Capture the cell that displays the provided text and extract its [x, y] central coordinate. 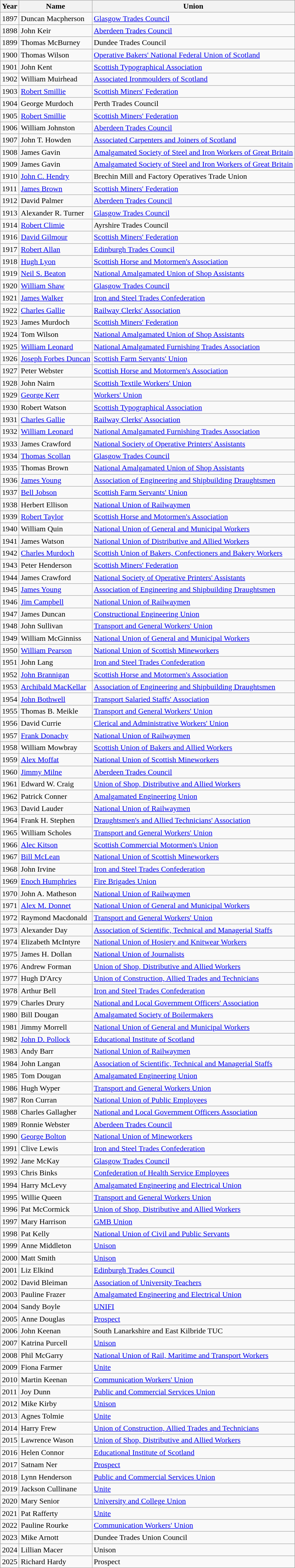
Peter Henderson [56, 565]
1982 [10, 1039]
2024 [10, 1550]
Associated Carpenters and Joiners of Scotland [193, 140]
Workers' Union [193, 395]
Alexander Day [56, 930]
Patrick Conner [56, 796]
1984 [10, 1064]
Alex Moffat [56, 760]
1908 [10, 152]
1907 [10, 140]
2019 [10, 1489]
Robert Taylor [56, 517]
National Union of Public Employees [193, 1100]
Tom Dougan [56, 1076]
1989 [10, 1124]
2009 [10, 1367]
John Keir [56, 31]
2006 [10, 1331]
Name [56, 6]
John T. Howden [56, 140]
1912 [10, 201]
National Union of Journalists [193, 954]
1995 [10, 1197]
Anne Middleton [56, 1246]
1999 [10, 1246]
1917 [10, 249]
National Union of Rail, Maritime and Transport Workers [193, 1355]
National Union of Distributive and Allied Workers [193, 541]
Frank Donachy [56, 735]
Clerical and Administrative Workers' Union [193, 723]
Clive Lewis [56, 1149]
Dundee Trades Council [193, 43]
John Keenan [56, 1331]
Pauline Frazer [56, 1294]
Archibald MacKellar [56, 687]
Mary Senior [56, 1501]
2022 [10, 1526]
Year [10, 6]
1953 [10, 687]
Helen Connor [56, 1452]
National and Local Government Officers Association [193, 1112]
William Johnston [56, 128]
1958 [10, 748]
2004 [10, 1307]
John Nairn [56, 383]
1969 [10, 881]
John Bothwell [56, 699]
1902 [10, 79]
University and College Union [193, 1501]
1975 [10, 954]
Fire Brigades Union [193, 881]
David Currie [56, 723]
Elizabeth McIntyre [56, 942]
1899 [10, 43]
1963 [10, 808]
Associated Ironmoulders of Scotland [193, 79]
Andy Barr [56, 1051]
1967 [10, 857]
John Lang [56, 663]
Enoch Humphries [56, 881]
Operative Bakers' National Federal Union of Scotland [193, 55]
1913 [10, 213]
1965 [10, 833]
1979 [10, 1003]
South Lanarkshire and East Kilbride TUC [193, 1331]
Scottish Union of Bakers and Allied Workers [193, 748]
Dundee Trades Union Council [193, 1538]
Transport Salaried Staffs' Association [193, 699]
2014 [10, 1428]
Bill Dougan [56, 1015]
1961 [10, 784]
1911 [10, 189]
1957 [10, 735]
David Bleiman [56, 1282]
GMB Union [193, 1222]
1942 [10, 553]
James Murdoch [56, 322]
William McGinniss [56, 638]
Arthur Bell [56, 991]
Brechin Mill and Factory Operatives Trade Union [193, 177]
John A. Matheson [56, 893]
1954 [10, 699]
1998 [10, 1234]
Andrew Forman [56, 966]
1948 [10, 626]
Mike Arnott [56, 1538]
1909 [10, 164]
1974 [10, 942]
Tom Wilson [56, 334]
1931 [10, 420]
1973 [10, 930]
Richard Hardy [56, 1562]
Katrina Purcell [56, 1343]
1955 [10, 711]
1914 [10, 225]
Draughtsmen's and Allied Technicians' Association [193, 821]
Harry Frew [56, 1428]
1991 [10, 1149]
John Sullivan [56, 626]
John C. Hendry [56, 177]
2016 [10, 1452]
Harry McLevy [56, 1185]
1947 [10, 614]
1910 [10, 177]
1900 [10, 55]
1962 [10, 796]
Satnam Ner [56, 1465]
James Brown [56, 189]
Robert Allan [56, 249]
Anne Douglas [56, 1319]
David Lauder [56, 808]
National Union of Mineworkers [193, 1137]
Association of University Teachers [193, 1282]
Jimmy Milne [56, 772]
Joseph Forbes Duncan [56, 359]
1919 [10, 274]
Thomas Scollan [56, 456]
1951 [10, 663]
Amalgamated Society of Boilermakers [193, 1015]
1929 [10, 395]
1972 [10, 918]
2015 [10, 1440]
Pauline Rourke [56, 1526]
Thomas Wilson [56, 55]
1983 [10, 1051]
UNIFI [193, 1307]
National Union of Civil and Public Servants [193, 1234]
Charles Gallagher [56, 1112]
Alex M. Donnet [56, 905]
Lynn Henderson [56, 1477]
1925 [10, 346]
1985 [10, 1076]
James Walker [56, 298]
2023 [10, 1538]
Agnes Tolmie [56, 1416]
1922 [10, 310]
National Union of Hosiery and Knitwear Workers [193, 942]
William Shaw [56, 286]
2001 [10, 1270]
James Watson [56, 541]
1918 [10, 261]
Fiona Farmer [56, 1367]
Robert Climie [56, 225]
1926 [10, 359]
1992 [10, 1161]
1921 [10, 298]
Raymond Macdonald [56, 918]
1944 [10, 578]
1897 [10, 19]
1934 [10, 456]
Jackson Cullinane [56, 1489]
1933 [10, 444]
Ayrshire Trades Council [193, 225]
1981 [10, 1027]
1987 [10, 1100]
1903 [10, 91]
John Irvine [56, 869]
Phil McGarry [56, 1355]
1956 [10, 723]
Pat Rafferty [56, 1513]
Lawrence Wason [56, 1440]
William Mowbray [56, 748]
1898 [10, 31]
Hugh Wyper [56, 1088]
David Gilmour [56, 237]
1928 [10, 383]
Liz Elkind [56, 1270]
1937 [10, 492]
2010 [10, 1380]
1988 [10, 1112]
1935 [10, 468]
Duncan Macpherson [56, 19]
1932 [10, 432]
1920 [10, 286]
Thomas Brown [56, 468]
James Duncan [56, 614]
Scottish Union of Bakers, Confectioners and Bakery Workers [193, 553]
1976 [10, 966]
William Quin [56, 529]
Bill McLean [56, 857]
2007 [10, 1343]
Jimmy Morrell [56, 1027]
2020 [10, 1501]
Frank H. Stephen [56, 821]
2000 [10, 1258]
1978 [10, 991]
George Murdoch [56, 103]
1993 [10, 1173]
2018 [10, 1477]
1941 [10, 541]
2012 [10, 1404]
Martin Keenan [56, 1380]
1943 [10, 565]
John Langan [56, 1064]
1996 [10, 1209]
Mary Harrison [56, 1222]
George Bolton [56, 1137]
Joy Dunn [56, 1392]
1904 [10, 103]
1977 [10, 979]
Pat Kelly [56, 1234]
1952 [10, 675]
Peter Webster [56, 371]
Alec Kitson [56, 845]
2011 [10, 1392]
Constructional Engineering Union [193, 614]
2017 [10, 1465]
Confederation of Health Service Employees [193, 1173]
2002 [10, 1282]
William Scholes [56, 833]
2003 [10, 1294]
Edward W. Craig [56, 784]
1940 [10, 529]
2025 [10, 1562]
Mike Kirby [56, 1404]
1960 [10, 772]
1971 [10, 905]
Jim Campbell [56, 602]
John D. Pollock [56, 1039]
Jane McKay [56, 1161]
1916 [10, 237]
National and Local Government Officers' Association [193, 1003]
Lillian Macer [56, 1550]
1980 [10, 1015]
Hugh D'Arcy [56, 979]
Perth Trades Council [193, 103]
1906 [10, 128]
1968 [10, 869]
1959 [10, 760]
1994 [10, 1185]
Hugh Lyon [56, 261]
George Kerr [56, 395]
Matt Smith [56, 1258]
John Brannigan [56, 675]
1939 [10, 517]
Chris Binks [56, 1173]
Alexander R. Turner [56, 213]
2005 [10, 1319]
1901 [10, 67]
1923 [10, 322]
William Muirhead [56, 79]
1945 [10, 590]
Willie Queen [56, 1197]
Thomas B. Meikle [56, 711]
1949 [10, 638]
1924 [10, 334]
1930 [10, 407]
Neil S. Beaton [56, 274]
2021 [10, 1513]
Sandy Boyle [56, 1307]
2008 [10, 1355]
James H. Dollan [56, 954]
Ron Curran [56, 1100]
Charles Drury [56, 1003]
David Palmer [56, 201]
1970 [10, 893]
1986 [10, 1088]
1966 [10, 845]
John Kent [56, 67]
1950 [10, 650]
Pat McCormick [56, 1209]
Ronnie Webster [56, 1124]
1927 [10, 371]
1905 [10, 116]
Union [193, 6]
1964 [10, 821]
Robert Watson [56, 407]
Scottish Textile Workers' Union [193, 383]
2013 [10, 1416]
Thomas McBurney [56, 43]
1936 [10, 480]
Scottish Commercial Motormen's Union [193, 845]
Bell Jobson [56, 492]
1946 [10, 602]
William Pearson [56, 650]
1938 [10, 504]
1990 [10, 1137]
Charles Murdoch [56, 553]
1997 [10, 1222]
Herbert Ellison [56, 504]
